Scan for the cell matching the given text and deliver its [x, y] coordinate at center. 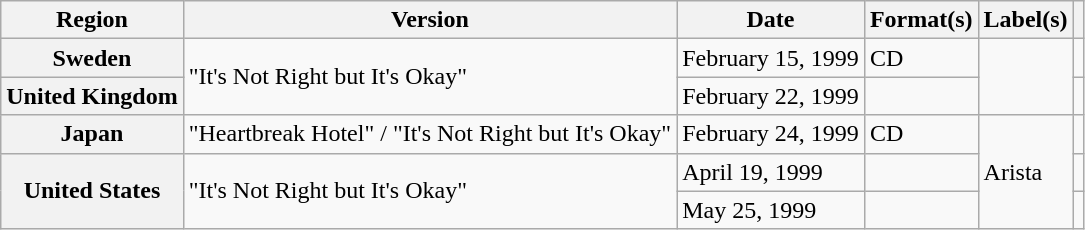
Arista [1026, 172]
Version [430, 20]
Sweden [92, 58]
United Kingdom [92, 96]
United States [92, 191]
February 15, 1999 [771, 58]
May 25, 1999 [771, 210]
Label(s) [1026, 20]
Japan [92, 134]
"Heartbreak Hotel" / "It's Not Right but It's Okay" [430, 134]
February 22, 1999 [771, 96]
Date [771, 20]
April 19, 1999 [771, 172]
Region [92, 20]
Format(s) [921, 20]
February 24, 1999 [771, 134]
